Capture the cell that displays the provided text and extract its [x, y] central coordinate. 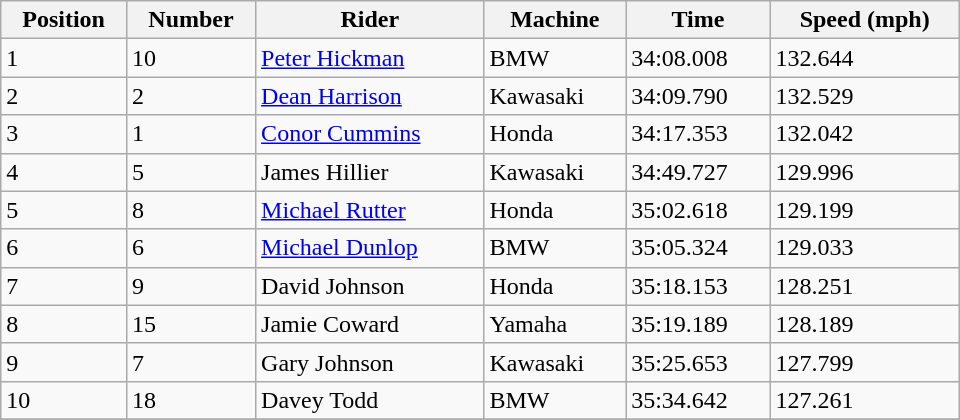
34:17.353 [698, 134]
Rider [370, 20]
35:18.153 [698, 286]
3 [64, 134]
Michael Dunlop [370, 248]
34:09.790 [698, 96]
Peter Hickman [370, 58]
35:19.189 [698, 324]
35:05.324 [698, 248]
34:08.008 [698, 58]
Dean Harrison [370, 96]
132.529 [864, 96]
15 [190, 324]
Conor Cummins [370, 134]
132.042 [864, 134]
132.644 [864, 58]
James Hillier [370, 172]
Davey Todd [370, 400]
35:02.618 [698, 210]
127.799 [864, 362]
4 [64, 172]
129.199 [864, 210]
128.189 [864, 324]
35:34.642 [698, 400]
David Johnson [370, 286]
Number [190, 20]
34:49.727 [698, 172]
Michael Rutter [370, 210]
Gary Johnson [370, 362]
Position [64, 20]
129.996 [864, 172]
18 [190, 400]
129.033 [864, 248]
35:25.653 [698, 362]
Jamie Coward [370, 324]
Machine [555, 20]
Yamaha [555, 324]
128.251 [864, 286]
Time [698, 20]
127.261 [864, 400]
Speed (mph) [864, 20]
